Provide the (X, Y) coordinate of the cell's center where the given text is located.  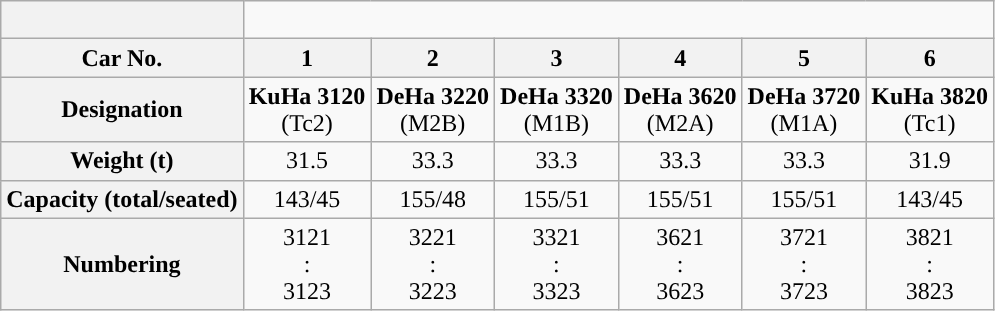
Weight (t) (122, 161)
3721:3723 (804, 264)
4 (680, 58)
3221:3223 (433, 264)
Car No. (122, 58)
3621:3623 (680, 264)
KuHa 3120(Tc2) (307, 110)
1 (307, 58)
31.5 (307, 161)
DeHa 3720(M1A) (804, 110)
2 (433, 58)
3 (557, 58)
6 (930, 58)
DeHa 3320(M1B) (557, 110)
31.9 (930, 161)
DeHa 3220(M2B) (433, 110)
3321:3323 (557, 264)
3821:3823 (930, 264)
DeHa 3620(M2A) (680, 110)
Capacity (total/seated) (122, 199)
5 (804, 58)
155/48 (433, 199)
Designation (122, 110)
3121:3123 (307, 264)
Numbering (122, 264)
KuHa 3820(Tc1) (930, 110)
